Locate the cell with the specified text and output its [X, Y] center coordinate. 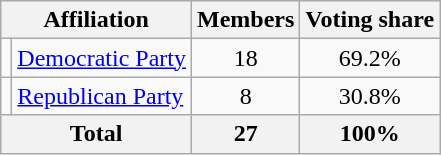
27 [245, 134]
Democratic Party [102, 58]
69.2% [370, 58]
Total [96, 134]
Members [245, 20]
30.8% [370, 96]
Republican Party [102, 96]
100% [370, 134]
Affiliation [96, 20]
8 [245, 96]
Voting share [370, 20]
18 [245, 58]
